Locate the cell with the specified text and output its [X, Y] center coordinate. 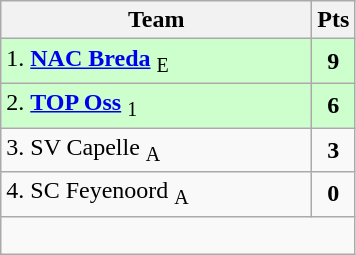
3 [334, 150]
0 [334, 194]
Pts [334, 20]
3. SV Capelle A [156, 150]
4. SC Feyenoord A [156, 194]
2. TOP Oss 1 [156, 105]
Team [156, 20]
9 [334, 61]
6 [334, 105]
1. NAC Breda E [156, 61]
